Identify which cell holds the provided text, then report its [X, Y] central coordinate. 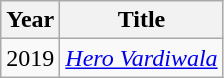
2019 [30, 58]
Hero Vardiwala [142, 58]
Title [142, 20]
Year [30, 20]
